Locate the cell with the specified text and output its (X, Y) center coordinate. 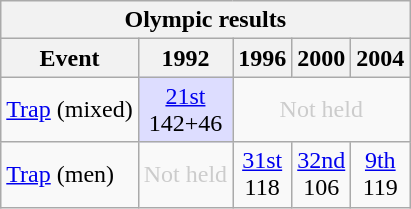
1992 (185, 58)
9th119 (380, 174)
Trap (mixed) (70, 110)
32nd106 (322, 174)
Trap (men) (70, 174)
2000 (322, 58)
Olympic results (206, 20)
21st142+46 (185, 110)
31st118 (262, 174)
1996 (262, 58)
2004 (380, 58)
Event (70, 58)
